For the text-containing cell, return its midpoint in (X, Y) coordinate format. 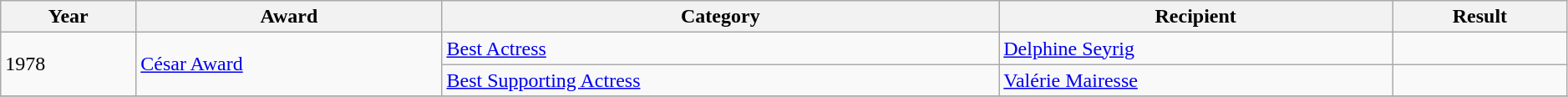
Year (69, 17)
Result (1480, 17)
Best Actress (720, 48)
César Award (289, 64)
Category (720, 17)
Best Supporting Actress (720, 80)
Delphine Seyrig (1196, 48)
1978 (69, 64)
Recipient (1196, 17)
Award (289, 17)
Valérie Mairesse (1196, 80)
